Identify which cell holds the provided text, then report its (x, y) central coordinate. 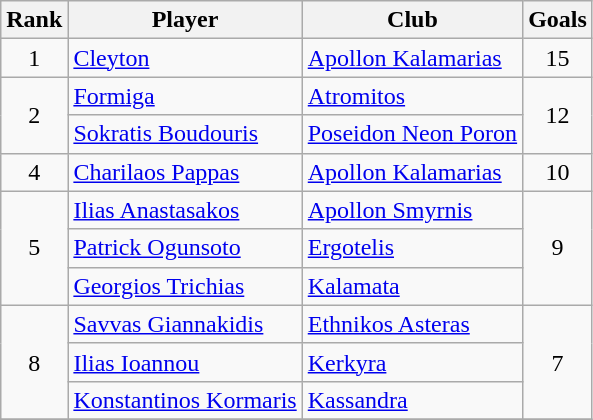
Ergotelis (412, 248)
1 (34, 58)
10 (558, 172)
Cleyton (185, 58)
Georgios Trichias (185, 286)
7 (558, 362)
Ilias Anastasakos (185, 210)
15 (558, 58)
Konstantinos Kormaris (185, 400)
Ethnikos Asteras (412, 324)
Kerkyra (412, 362)
2 (34, 115)
5 (34, 248)
4 (34, 172)
8 (34, 362)
Poseidon Neon Poron (412, 134)
Club (412, 20)
Apollon Smyrnis (412, 210)
12 (558, 115)
Ilias Ioannou (185, 362)
Formiga (185, 96)
Savvas Giannakidis (185, 324)
Player (185, 20)
Kassandra (412, 400)
Charilaos Pappas (185, 172)
9 (558, 248)
Patrick Ogunsoto (185, 248)
Goals (558, 20)
Sokratis Boudouris (185, 134)
Kalamata (412, 286)
Atromitos (412, 96)
Rank (34, 20)
